Capture the cell that displays the provided text and extract its [X, Y] central coordinate. 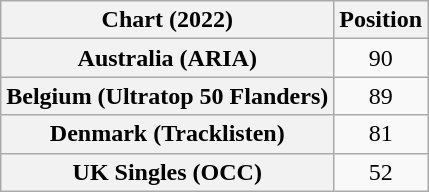
90 [381, 58]
Denmark (Tracklisten) [168, 134]
81 [381, 134]
Belgium (Ultratop 50 Flanders) [168, 96]
UK Singles (OCC) [168, 172]
89 [381, 96]
Chart (2022) [168, 20]
52 [381, 172]
Australia (ARIA) [168, 58]
Position [381, 20]
